Determine the (X, Y) coordinate at the center of the cell enclosing the given text.  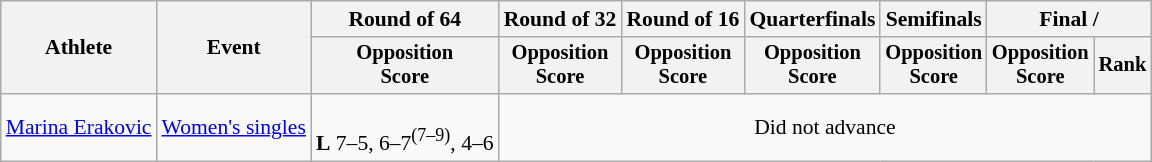
Rank (1123, 66)
Final / (1069, 19)
Quarterfinals (812, 19)
Women's singles (234, 128)
L 7–5, 6–7(7–9), 4–6 (405, 128)
Round of 32 (560, 19)
Semifinals (934, 19)
Event (234, 48)
Marina Erakovic (79, 128)
Athlete (79, 48)
Round of 16 (682, 19)
Round of 64 (405, 19)
Did not advance (826, 128)
